Detect which cell encompasses the target text, then output its (x, y) center coordinate. 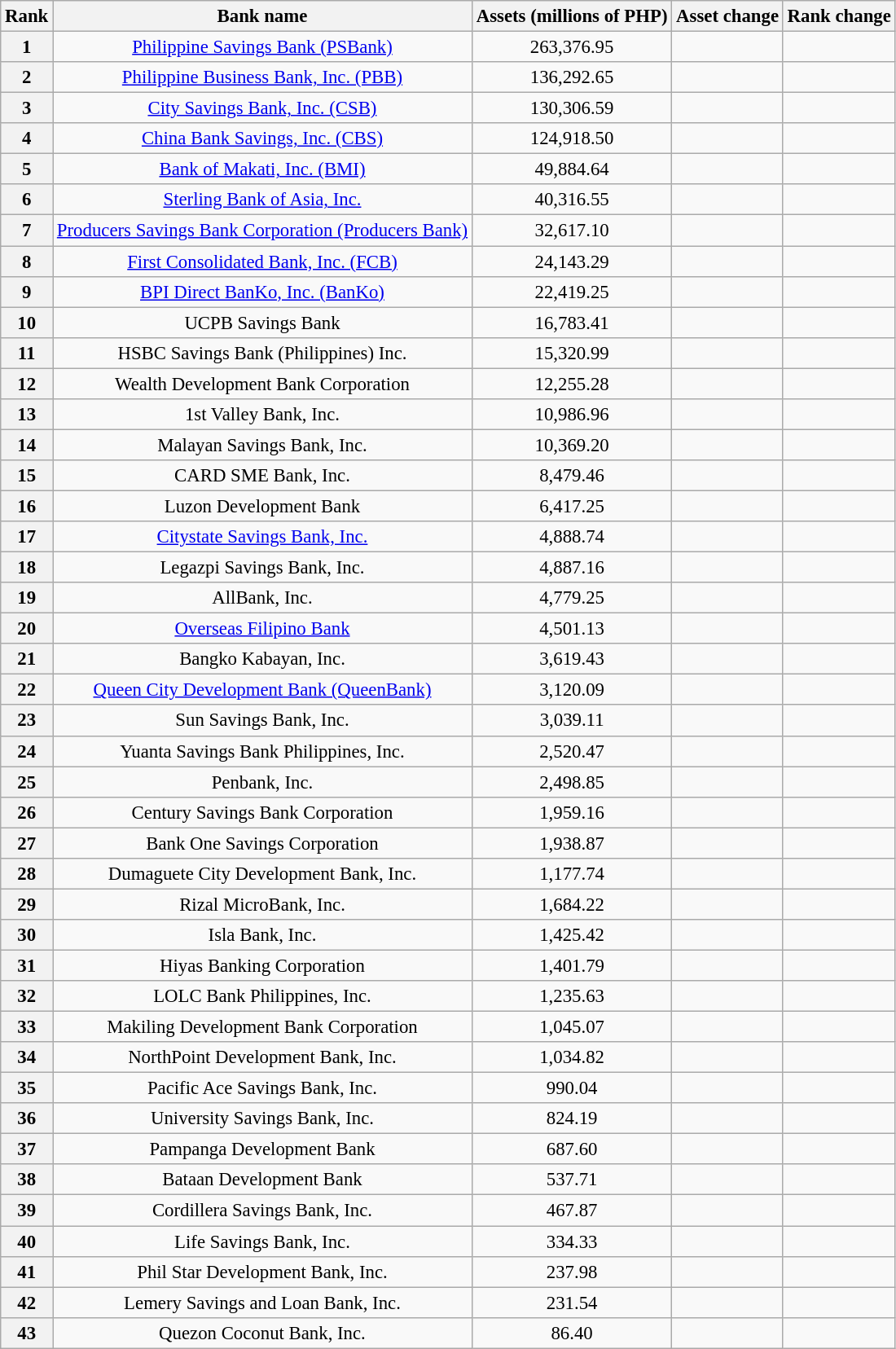
1,045.07 (572, 1027)
4 (27, 138)
41 (27, 1272)
9 (27, 292)
Penbank, Inc. (262, 782)
24,143.29 (572, 261)
1,425.42 (572, 935)
Sun Savings Bank, Inc. (262, 721)
4,779.25 (572, 598)
16,783.41 (572, 323)
1,177.74 (572, 874)
27 (27, 843)
6,417.25 (572, 506)
25 (27, 782)
263,376.95 (572, 47)
990.04 (572, 1088)
1,938.87 (572, 843)
124,918.50 (572, 138)
Queen City Development Bank (QueenBank) (262, 690)
10,986.96 (572, 415)
31 (27, 965)
35 (27, 1088)
1,684.22 (572, 904)
37 (27, 1149)
33 (27, 1027)
15,320.99 (572, 353)
22,419.25 (572, 292)
CARD SME Bank, Inc. (262, 476)
11 (27, 353)
32,617.10 (572, 231)
1,034.82 (572, 1057)
40,316.55 (572, 200)
231.54 (572, 1303)
Luzon Development Bank (262, 506)
130,306.59 (572, 108)
Makiling Development Bank Corporation (262, 1027)
Bangko Kabayan, Inc. (262, 659)
Phil Star Development Bank, Inc. (262, 1272)
12 (27, 384)
537.71 (572, 1180)
Bank of Makati, Inc. (BMI) (262, 169)
34 (27, 1057)
18 (27, 568)
14 (27, 445)
4,501.13 (572, 629)
Hiyas Banking Corporation (262, 965)
824.19 (572, 1118)
LOLC Bank Philippines, Inc. (262, 996)
Yuanta Savings Bank Philippines, Inc. (262, 751)
China Bank Savings, Inc. (CBS) (262, 138)
2,520.47 (572, 751)
687.60 (572, 1149)
Life Savings Bank, Inc. (262, 1241)
28 (27, 874)
13 (27, 415)
BPI Direct BanKo, Inc. (BanKo) (262, 292)
Cordillera Savings Bank, Inc. (262, 1211)
Malayan Savings Bank, Inc. (262, 445)
43 (27, 1333)
1,401.79 (572, 965)
3,619.43 (572, 659)
17 (27, 537)
136,292.65 (572, 77)
19 (27, 598)
29 (27, 904)
8,479.46 (572, 476)
Pacific Ace Savings Bank, Inc. (262, 1088)
2,498.85 (572, 782)
First Consolidated Bank, Inc. (FCB) (262, 261)
26 (27, 812)
5 (27, 169)
3 (27, 108)
42 (27, 1303)
Rizal MicroBank, Inc. (262, 904)
Isla Bank, Inc. (262, 935)
University Savings Bank, Inc. (262, 1118)
21 (27, 659)
4,888.74 (572, 537)
Rank change (839, 16)
10 (27, 323)
40 (27, 1241)
2 (27, 77)
Sterling Bank of Asia, Inc. (262, 200)
Quezon Coconut Bank, Inc. (262, 1333)
Legazpi Savings Bank, Inc. (262, 568)
16 (27, 506)
Philippine Savings Bank (PSBank) (262, 47)
1 (27, 47)
24 (27, 751)
AllBank, Inc. (262, 598)
36 (27, 1118)
8 (27, 261)
86.40 (572, 1333)
Bank One Savings Corporation (262, 843)
15 (27, 476)
HSBC Savings Bank (Philippines) Inc. (262, 353)
Philippine Business Bank, Inc. (PBB) (262, 77)
1,959.16 (572, 812)
Rank (27, 16)
Century Savings Bank Corporation (262, 812)
UCPB Savings Bank (262, 323)
Producers Savings Bank Corporation (Producers Bank) (262, 231)
4,887.16 (572, 568)
Pampanga Development Bank (262, 1149)
30 (27, 935)
1st Valley Bank, Inc. (262, 415)
Assets (millions of PHP) (572, 16)
334.33 (572, 1241)
Dumaguete City Development Bank, Inc. (262, 874)
39 (27, 1211)
237.98 (572, 1272)
Lemery Savings and Loan Bank, Inc. (262, 1303)
6 (27, 200)
Citystate Savings Bank, Inc. (262, 537)
3,120.09 (572, 690)
Wealth Development Bank Corporation (262, 384)
12,255.28 (572, 384)
3,039.11 (572, 721)
23 (27, 721)
7 (27, 231)
467.87 (572, 1211)
Bank name (262, 16)
49,884.64 (572, 169)
Asset change (728, 16)
Bataan Development Bank (262, 1180)
20 (27, 629)
NorthPoint Development Bank, Inc. (262, 1057)
Overseas Filipino Bank (262, 629)
38 (27, 1180)
City Savings Bank, Inc. (CSB) (262, 108)
1,235.63 (572, 996)
32 (27, 996)
10,369.20 (572, 445)
22 (27, 690)
